Scan for the cell matching the given text and deliver its (X, Y) coordinate at center. 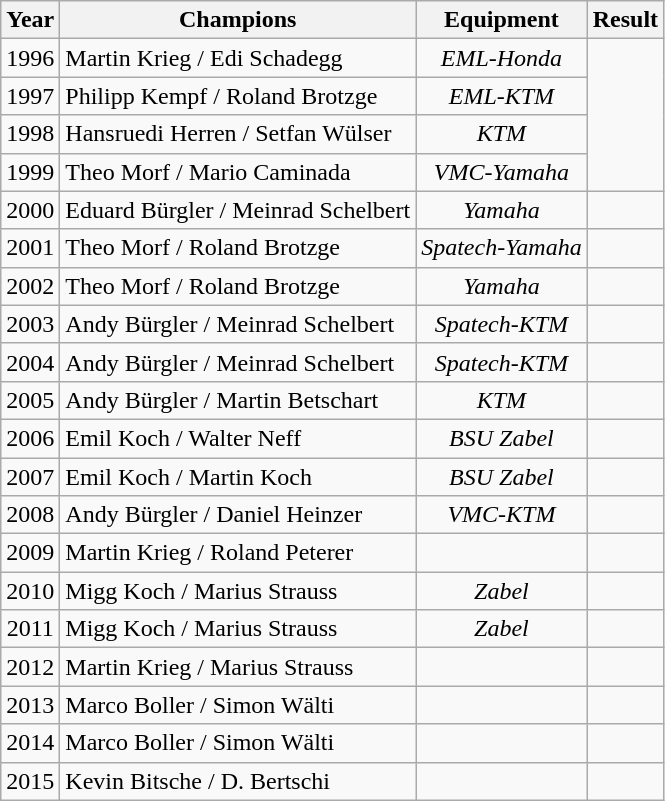
Philipp Kempf / Roland Brotzge (238, 96)
VMC-Yamaha (502, 172)
2013 (30, 705)
Emil Koch / Martin Koch (238, 477)
2011 (30, 629)
EML-Honda (502, 58)
2012 (30, 667)
Kevin Bitsche / D. Bertschi (238, 781)
2003 (30, 324)
2010 (30, 591)
Andy Bürgler / Martin Betschart (238, 400)
Spatech-Yamaha (502, 248)
EML-KTM (502, 96)
Result (625, 20)
2009 (30, 553)
Martin Krieg / Roland Peterer (238, 553)
2005 (30, 400)
Eduard Bürgler / Meinrad Schelbert (238, 210)
Year (30, 20)
1999 (30, 172)
1996 (30, 58)
2004 (30, 362)
VMC-KTM (502, 515)
2008 (30, 515)
Andy Bürgler / Daniel Heinzer (238, 515)
2002 (30, 286)
1998 (30, 134)
Champions (238, 20)
Martin Krieg / Edi Schadegg (238, 58)
1997 (30, 96)
2001 (30, 248)
Martin Krieg / Marius Strauss (238, 667)
Emil Koch / Walter Neff (238, 438)
2014 (30, 743)
2015 (30, 781)
2000 (30, 210)
Hansruedi Herren / Setfan Wülser (238, 134)
2006 (30, 438)
Theo Morf / Mario Caminada (238, 172)
Equipment (502, 20)
2007 (30, 477)
